Capture the cell that displays the provided text and extract its [x, y] central coordinate. 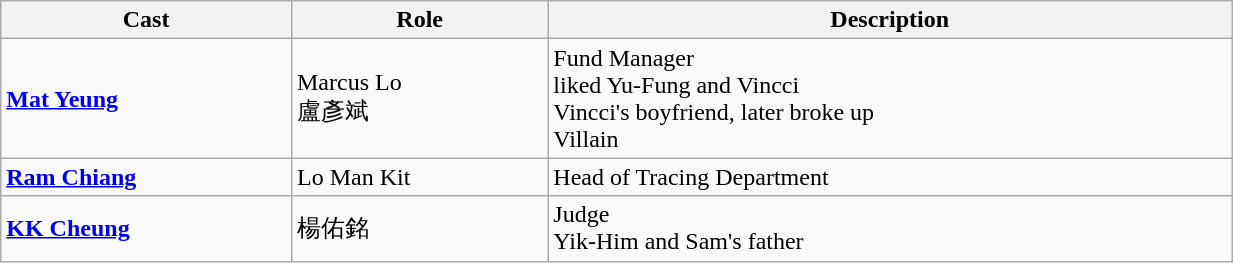
Mat Yeung [146, 98]
楊佑銘 [419, 228]
Lo Man Kit [419, 177]
Ram Chiang [146, 177]
Marcus Lo盧彥斌 [419, 98]
Cast [146, 20]
Head of Tracing Department [890, 177]
Role [419, 20]
JudgeYik-Him and Sam's father [890, 228]
Description [890, 20]
KK Cheung [146, 228]
Fund Managerliked Yu-Fung and VincciVincci's boyfriend, later broke upVillain [890, 98]
